Return the (X, Y) coordinate for the center point of the cell that contains the specified text.  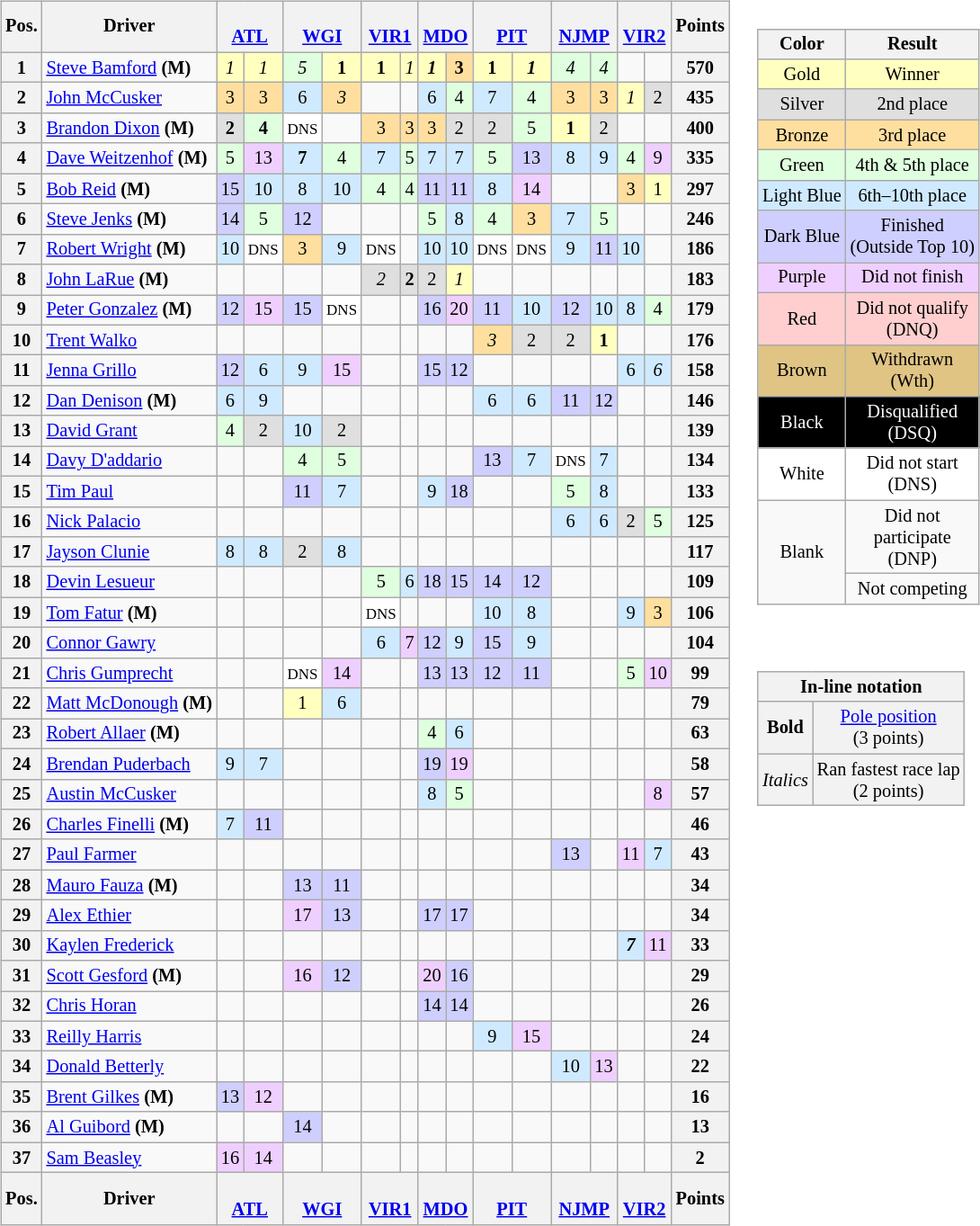
John McCusker (129, 98)
183 (700, 280)
Nick Palacio (129, 522)
Donald Betterly (129, 1067)
Brown (802, 371)
23 (22, 734)
400 (700, 129)
Disqualified(DSQ) (913, 423)
Austin McCusker (129, 794)
106 (700, 613)
Chris Gumprecht (129, 673)
Robert Wright (M) (129, 249)
Steve Bamford (M) (129, 67)
Tom Fatur (M) (129, 613)
Did not start(DNS) (913, 474)
176 (700, 340)
Charles Finelli (M) (129, 825)
335 (700, 158)
32 (22, 1007)
179 (700, 310)
134 (700, 461)
117 (700, 552)
David Grant (129, 431)
Gold (802, 75)
36 (22, 1127)
Reilly Harris (129, 1036)
White (802, 474)
25 (22, 794)
35 (22, 1097)
6th–10th place (913, 195)
Silver (802, 104)
Purple (802, 278)
Did notparticipate(DNP) (913, 537)
37 (22, 1158)
31 (22, 976)
4th & 5th place (913, 166)
Ran fastest race lap(2 points) (888, 780)
58 (700, 764)
Winner (913, 75)
Steve Jenks (M) (129, 219)
Blank (802, 552)
Did not finish (913, 278)
Al Guibord (M) (129, 1127)
Davy D'addario (129, 461)
21 (22, 673)
John LaRue (M) (129, 280)
Bronze (802, 135)
Not competing (913, 589)
Italics (786, 780)
146 (700, 401)
Color (802, 44)
57 (700, 794)
Black (802, 423)
43 (700, 855)
186 (700, 249)
Paul Farmer (129, 855)
109 (700, 582)
Bob Reid (M) (129, 189)
Finished(Outside Top 10) (913, 237)
Trent Walko (129, 340)
Jayson Clunie (129, 552)
79 (700, 703)
139 (700, 431)
Peter Gonzalez (M) (129, 310)
46 (700, 825)
246 (700, 219)
Kaylen Frederick (129, 945)
570 (700, 67)
Mauro Fauza (M) (129, 885)
Brandon Dixon (M) (129, 129)
Chris Horan (129, 1007)
Sam Beasley (129, 1158)
Result (913, 44)
Tim Paul (129, 491)
158 (700, 371)
Light Blue (802, 195)
Pole position(3 points) (888, 728)
Devin Lesueur (129, 582)
Did not qualify(DNQ) (913, 318)
Robert Allaer (M) (129, 734)
Withdrawn(Wth) (913, 371)
Green (802, 166)
3rd place (913, 135)
Dave Weitzenhof (M) (129, 158)
Dark Blue (802, 237)
2nd place (913, 104)
Brent Gilkes (M) (129, 1097)
Brendan Puderbach (129, 764)
Red (802, 318)
435 (700, 98)
63 (700, 734)
Alex Ethier (129, 916)
Connor Gawry (129, 643)
297 (700, 189)
99 (700, 673)
In-line notation (861, 687)
30 (22, 945)
Scott Gesford (M) (129, 976)
Bold (786, 728)
133 (700, 491)
28 (22, 885)
Matt McDonough (M) (129, 703)
27 (22, 855)
104 (700, 643)
Dan Denison (M) (129, 401)
Jenna Grillo (129, 371)
125 (700, 522)
